From the cell containing the given text, extract its center point as [x, y] coordinate. 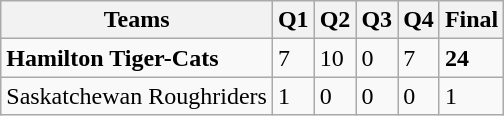
10 [335, 58]
Hamilton Tiger-Cats [137, 58]
Q3 [377, 20]
Final [471, 20]
Teams [137, 20]
Q1 [293, 20]
Saskatchewan Roughriders [137, 96]
Q2 [335, 20]
Q4 [419, 20]
24 [471, 58]
